Return the [x, y] coordinate for the center point of the cell that contains the specified text.  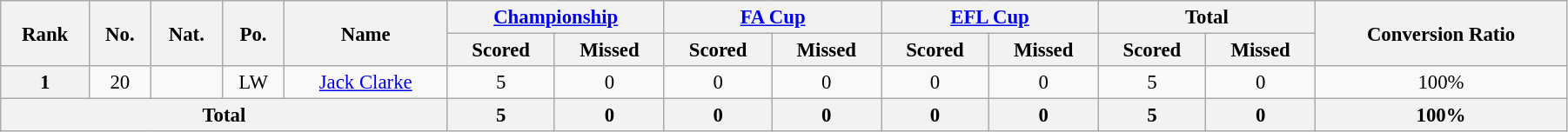
EFL Cup [990, 17]
Name [365, 33]
Nat. [186, 33]
Po. [254, 33]
Championship [555, 17]
1 [45, 82]
No. [120, 33]
Rank [45, 33]
Conversion Ratio [1441, 33]
LW [254, 82]
Jack Clarke [365, 82]
20 [120, 82]
FA Cup [773, 17]
